Pinpoint the cell where the given text exists, returning its (X, Y) midpoint coordinate. 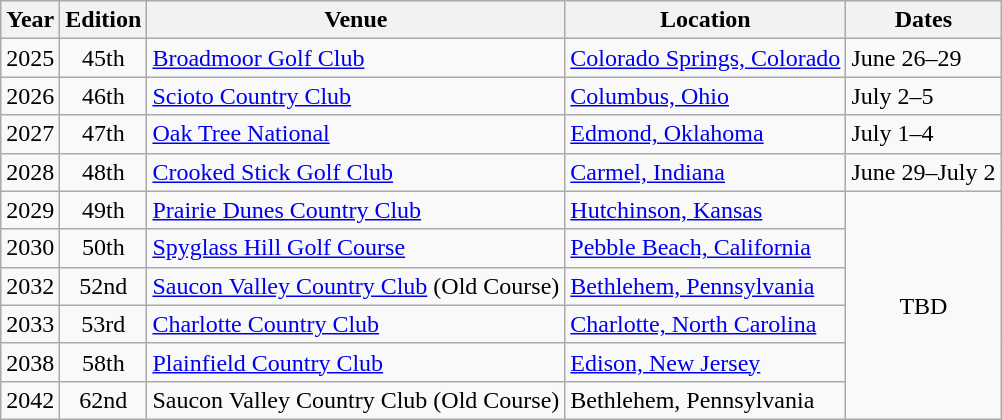
45th (104, 58)
50th (104, 248)
2030 (30, 248)
Pebble Beach, California (706, 248)
Plainfield Country Club (356, 362)
2029 (30, 210)
Spyglass Hill Golf Course (356, 248)
Oak Tree National (356, 134)
Edison, New Jersey (706, 362)
Prairie Dunes Country Club (356, 210)
2025 (30, 58)
Colorado Springs, Colorado (706, 58)
June 29–July 2 (924, 172)
46th (104, 96)
Crooked Stick Golf Club (356, 172)
2027 (30, 134)
Edmond, Oklahoma (706, 134)
Broadmoor Golf Club (356, 58)
2028 (30, 172)
62nd (104, 400)
July 1–4 (924, 134)
2032 (30, 286)
Location (706, 20)
Year (30, 20)
47th (104, 134)
July 2–5 (924, 96)
49th (104, 210)
58th (104, 362)
Venue (356, 20)
Dates (924, 20)
52nd (104, 286)
2033 (30, 324)
2038 (30, 362)
June 26–29 (924, 58)
48th (104, 172)
Hutchinson, Kansas (706, 210)
TBD (924, 305)
2026 (30, 96)
Charlotte Country Club (356, 324)
Scioto Country Club (356, 96)
Carmel, Indiana (706, 172)
53rd (104, 324)
Columbus, Ohio (706, 96)
Charlotte, North Carolina (706, 324)
Edition (104, 20)
2042 (30, 400)
